Extract the (x, y) coordinate from the center of the cell holding the provided text.  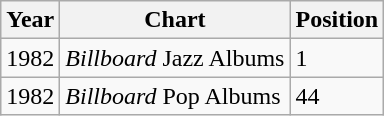
1 (337, 58)
44 (337, 96)
Year (30, 20)
Billboard Jazz Albums (175, 58)
Billboard Pop Albums (175, 96)
Chart (175, 20)
Position (337, 20)
